Capture the cell that displays the provided text and extract its (x, y) central coordinate. 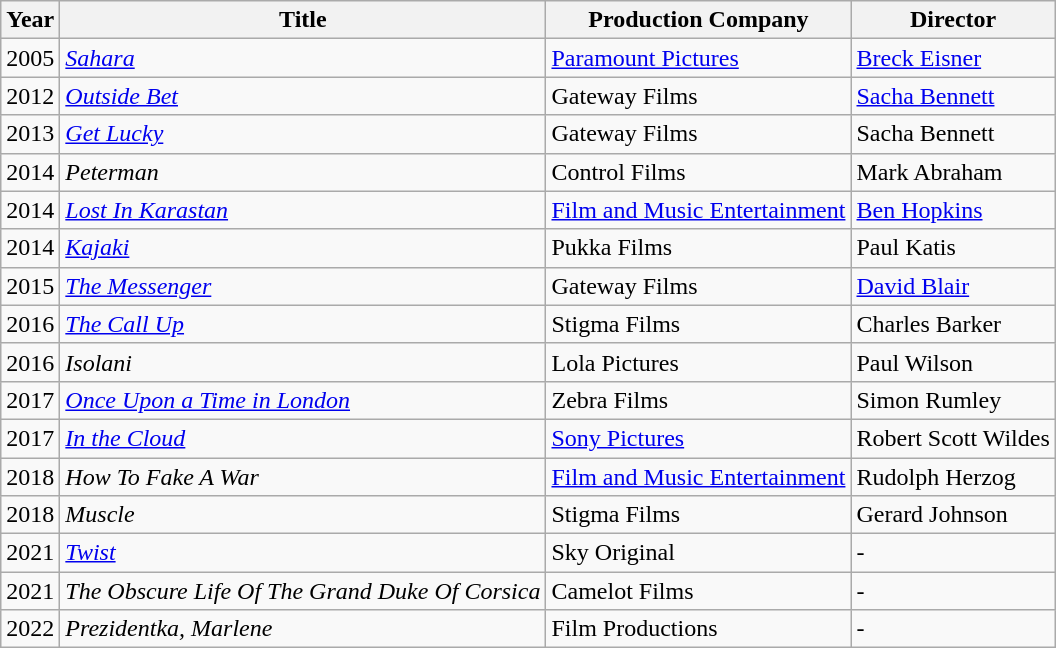
The Messenger (303, 286)
Camelot Films (698, 591)
Director (953, 20)
The Call Up (303, 324)
Sahara (303, 58)
Title (303, 20)
Sony Pictures (698, 438)
Outside Bet (303, 96)
Kajaki (303, 248)
David Blair (953, 286)
Simon Rumley (953, 400)
2015 (30, 286)
2005 (30, 58)
Robert Scott Wildes (953, 438)
Paul Wilson (953, 362)
Prezidentka, Marlene (303, 629)
Control Films (698, 172)
Ben Hopkins (953, 210)
Lola Pictures (698, 362)
How To Fake A War (303, 477)
Production Company (698, 20)
Zebra Films (698, 400)
Lost In Karastan (303, 210)
Film Productions (698, 629)
2022 (30, 629)
Paul Katis (953, 248)
Isolani (303, 362)
Year (30, 20)
2013 (30, 134)
Mark Abraham (953, 172)
Rudolph Herzog (953, 477)
Gerard Johnson (953, 515)
Once Upon a Time in London (303, 400)
Charles Barker (953, 324)
Sky Original (698, 553)
Pukka Films (698, 248)
Get Lucky (303, 134)
Muscle (303, 515)
Twist (303, 553)
Breck Eisner (953, 58)
The Obscure Life Of The Grand Duke Of Corsica (303, 591)
2012 (30, 96)
In the Cloud (303, 438)
Peterman (303, 172)
Paramount Pictures (698, 58)
